Provide the [x, y] coordinate of the cell's center where the given text is located.  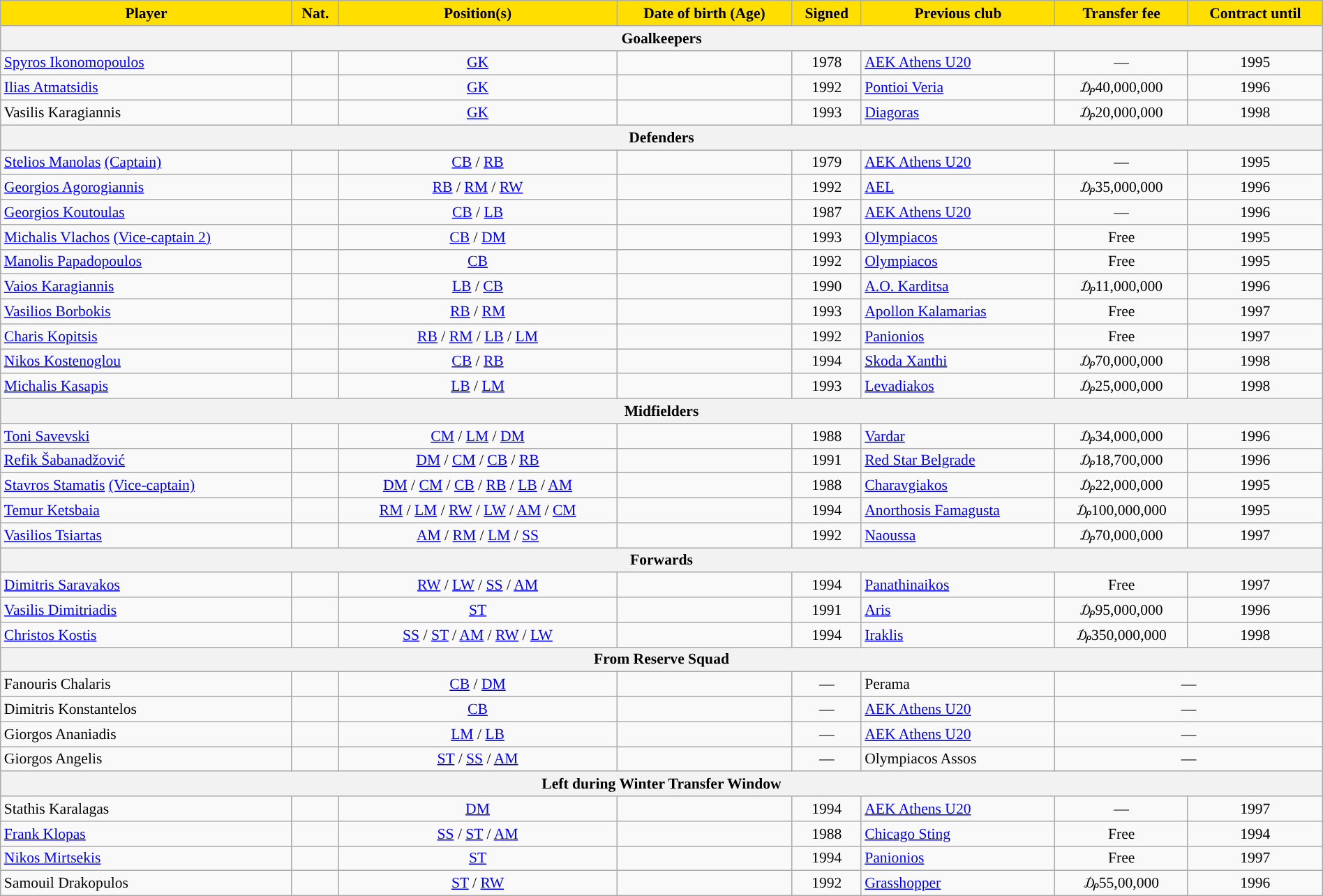
DM / CM / CB / RB / LB / AM [477, 486]
Contract until [1255, 13]
Samouil Drakopulos [147, 883]
1979 [826, 163]
Nat. [315, 13]
Stelios Manolas (Captain) [147, 163]
Skoda Xanthi [958, 361]
Georgios Koutoulas [147, 212]
₯11,000,000 [1121, 287]
Vardar [958, 436]
Pontioi Veria [958, 88]
From Reserve Squad [661, 659]
RB / RM / LB / LM [477, 336]
₯95,000,000 [1121, 610]
Previous club [958, 13]
Vaios Karagiannis [147, 287]
SS / ST / AM / RW / LW [477, 635]
Charavgiakos [958, 486]
1990 [826, 287]
DM / CM / CB / RB [477, 461]
Vasilios Tsiartas [147, 535]
Position(s) [477, 13]
CB / LB [477, 212]
Transfer fee [1121, 13]
RB / RM / RW [477, 188]
Midfielders [661, 411]
1987 [826, 212]
ST / RW [477, 883]
LB / LM [477, 387]
DM [477, 809]
Stavros Stamatis (Vice-captain) [147, 486]
Toni Savevski [147, 436]
Giorgos Angelis [147, 759]
Spyros Ikonomopoulos [147, 63]
Naoussa [958, 535]
Fanouris Chalaris [147, 685]
Diagoras [958, 113]
RB / RM [477, 312]
Frank Klopas [147, 834]
Red Star Belgrade [958, 461]
Apollon Kalamarias [958, 312]
Refik Šabanadžović [147, 461]
₯25,000,000 [1121, 387]
₯100,000,000 [1121, 511]
Dimitris Konstantelos [147, 710]
AM / RM / LM / SS [477, 535]
Levadiakos [958, 387]
Temur Ketsbaia [147, 511]
Dimitris Saravakos [147, 585]
SS / ST / AM [477, 834]
Manolis Papadopoulos [147, 262]
₯34,000,000 [1121, 436]
Giorgos Ananiadis [147, 734]
Vasilis Karagiannis [147, 113]
Christos Kostis [147, 635]
₯35,000,000 [1121, 188]
Grasshopper [958, 883]
₯20,000,000 [1121, 113]
1978 [826, 63]
Date of birth (Age) [705, 13]
Iraklis [958, 635]
LM / LB [477, 734]
Perama [958, 685]
Charis Kopitsis [147, 336]
Olympiacos Assos [958, 759]
₯22,000,000 [1121, 486]
Chicago Sting [958, 834]
Defenders [661, 137]
Left during Winter Transfer Window [661, 784]
LB / CB [477, 287]
Forwards [661, 560]
ST / SS / AM [477, 759]
Michalis Vlachos (Vice-captain 2) [147, 237]
Nikos Kostenoglou [147, 361]
Aris [958, 610]
Ilias Atmatsidis [147, 88]
Michalis Kasapis [147, 387]
Panathinaikos [958, 585]
A.O. Karditsa [958, 287]
Vasilios Borbokis [147, 312]
CM / LM / DM [477, 436]
Nikos Mirtsekis [147, 858]
Player [147, 13]
Vasilis Dimitriadis [147, 610]
RW / LW / SS / AM [477, 585]
₯55,00,000 [1121, 883]
Stathis Karalagas [147, 809]
Signed [826, 13]
₯18,700,000 [1121, 461]
₯350,000,000 [1121, 635]
Goalkeepers [661, 38]
₯40,000,000 [1121, 88]
Georgios Agorogiannis [147, 188]
Anorthosis Famagusta [958, 511]
RM / LM / RW / LW / AM / CM [477, 511]
AEL [958, 188]
